Extract the (x, y) coordinate from the center of the cell holding the provided text.  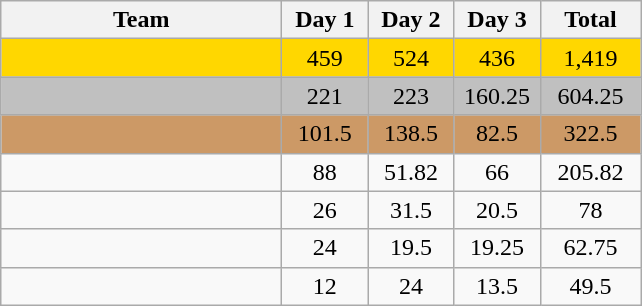
62.75 (590, 248)
Day 1 (325, 20)
223 (411, 96)
322.5 (590, 134)
88 (325, 172)
51.82 (411, 172)
Day 3 (497, 20)
138.5 (411, 134)
20.5 (497, 210)
26 (325, 210)
Total (590, 20)
459 (325, 58)
1,419 (590, 58)
66 (497, 172)
Team (142, 20)
160.25 (497, 96)
19.5 (411, 248)
436 (497, 58)
82.5 (497, 134)
604.25 (590, 96)
49.5 (590, 286)
221 (325, 96)
524 (411, 58)
12 (325, 286)
Day 2 (411, 20)
19.25 (497, 248)
13.5 (497, 286)
205.82 (590, 172)
31.5 (411, 210)
101.5 (325, 134)
78 (590, 210)
